Return (x, y) of the center of cell containing provided text 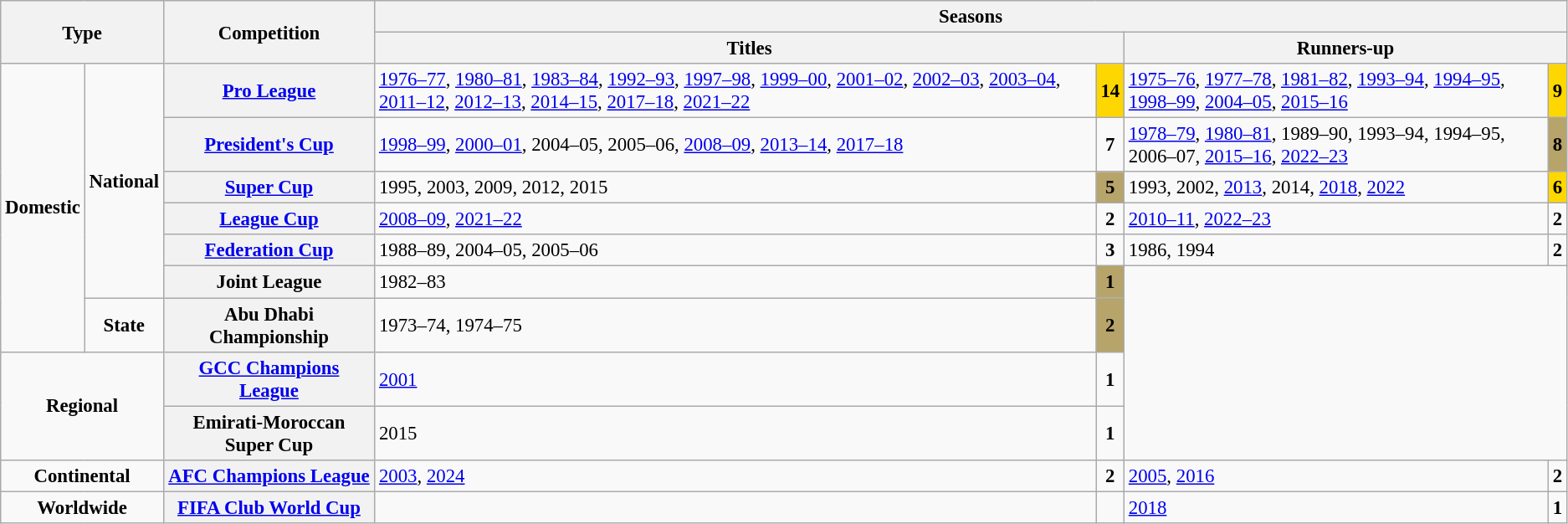
9 (1557, 90)
5 (1109, 188)
Titles (750, 49)
2005, 2016 (1335, 475)
Federation Cup (269, 250)
1986, 1994 (1335, 250)
Regional (82, 405)
Type (82, 32)
2015 (735, 434)
AFC Champions League (269, 475)
7 (1109, 146)
8 (1557, 146)
Abu Dhabi Championship (269, 325)
2008–09, 2021–22 (735, 219)
Runners-up (1345, 49)
Joint League (269, 282)
Seasons (971, 17)
League Cup (269, 219)
1976–77, 1980–81, 1983–84, 1992–93, 1997–98, 1999–00, 2001–02, 2002–03, 2003–04, 2011–12, 2012–13, 2014–15, 2017–18, 2021–22 (735, 90)
1995, 2003, 2009, 2012, 2015 (735, 188)
Continental (82, 475)
1982–83 (735, 282)
FIFA Club World Cup (269, 507)
2010–11, 2022–23 (1335, 219)
Emirati-Moroccan Super Cup (269, 434)
1998–99, 2000–01, 2004–05, 2005–06, 2008–09, 2013–14, 2017–18 (735, 146)
1975–76, 1977–78, 1981–82, 1993–94, 1994–95, 1998–99, 2004–05, 2015–16 (1335, 90)
Domestic (43, 208)
State (124, 325)
Pro League (269, 90)
Competition (269, 32)
6 (1557, 188)
Worldwide (82, 507)
President's Cup (269, 146)
1978–79, 1980–81, 1989–90, 1993–94, 1994–95, 2006–07, 2015–16, 2022–23 (1335, 146)
1993, 2002, 2013, 2014, 2018, 2022 (1335, 188)
1988–89, 2004–05, 2005–06 (735, 250)
National (124, 181)
1973–74, 1974–75 (735, 325)
3 (1109, 250)
Super Cup (269, 188)
14 (1109, 90)
2018 (1335, 507)
2003, 2024 (735, 475)
2001 (735, 378)
GCC Champions League (269, 378)
